Identify which cell holds the provided text, then report its (x, y) central coordinate. 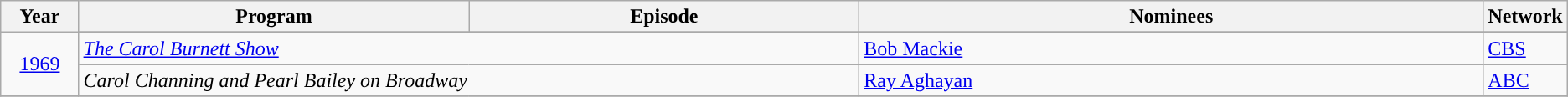
Ray Aghayan (1171, 80)
1969 (40, 64)
Year (40, 17)
Episode (664, 17)
Bob Mackie (1171, 48)
CBS (1525, 48)
Nominees (1171, 17)
Network (1525, 17)
The Carol Burnett Show (469, 48)
Carol Channing and Pearl Bailey on Broadway (469, 80)
ABC (1525, 80)
Program (274, 17)
